Capture the cell that displays the provided text and extract its [X, Y] central coordinate. 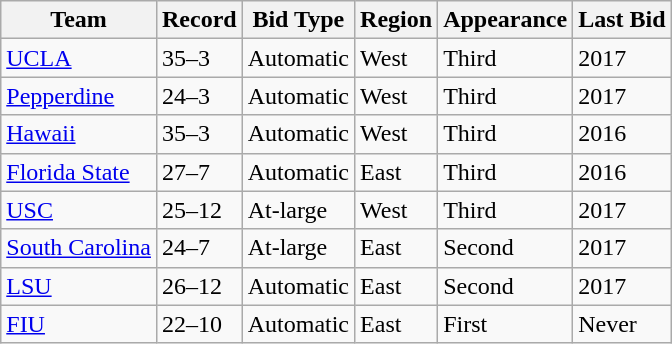
22–10 [199, 324]
Never [622, 324]
24–3 [199, 96]
Region [396, 20]
First [506, 324]
USC [79, 210]
UCLA [79, 58]
Record [199, 20]
Pepperdine [79, 96]
Appearance [506, 20]
27–7 [199, 172]
Last Bid [622, 20]
24–7 [199, 248]
Bid Type [298, 20]
Team [79, 20]
South Carolina [79, 248]
25–12 [199, 210]
LSU [79, 286]
Florida State [79, 172]
26–12 [199, 286]
Hawaii [79, 134]
FIU [79, 324]
